Return (X, Y) of the center of cell containing provided text 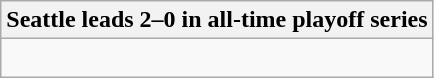
Seattle leads 2–0 in all-time playoff series (217, 20)
